Output the [x, y] coordinate of the center of the cell containing the given text.  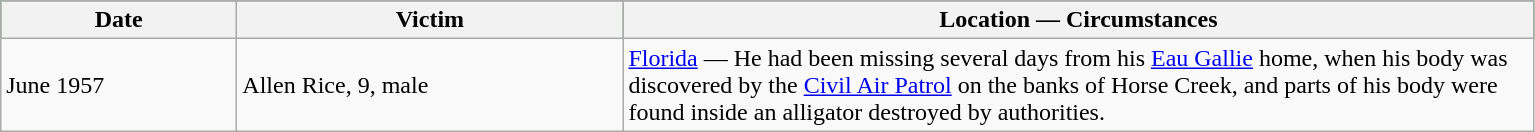
Location — Circumstances [1078, 20]
Allen Rice, 9, male [430, 85]
Victim [430, 20]
June 1957 [119, 85]
Date [119, 20]
